Scan for the cell matching the given text and deliver its [X, Y] coordinate at center. 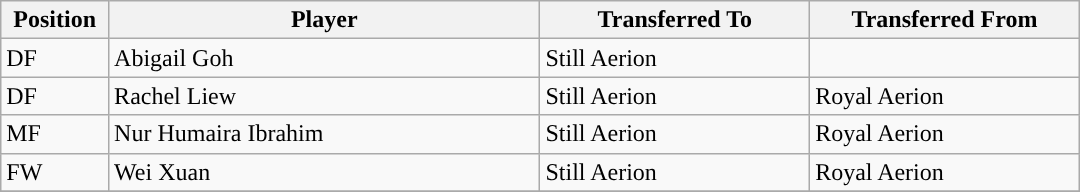
FW [55, 172]
MF [55, 134]
Abigail Goh [324, 58]
Position [55, 20]
Transferred To [675, 20]
Wei Xuan [324, 172]
Rachel Liew [324, 96]
Transferred From [945, 20]
Nur Humaira Ibrahim [324, 134]
Player [324, 20]
